From the cell containing the given text, extract its center point as (x, y) coordinate. 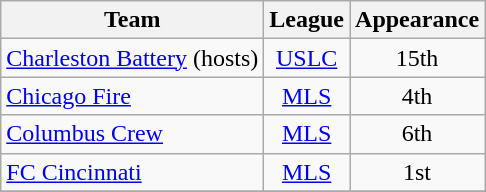
Chicago Fire (132, 96)
Appearance (418, 20)
Team (132, 20)
15th (418, 58)
4th (418, 96)
Charleston Battery (hosts) (132, 58)
FC Cincinnati (132, 172)
Columbus Crew (132, 134)
League (307, 20)
USLC (307, 58)
6th (418, 134)
1st (418, 172)
